Locate the cell with the specified text and output its (X, Y) center coordinate. 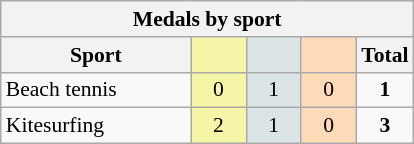
Sport (96, 55)
Kitesurfing (96, 126)
Medals by sport (208, 19)
3 (384, 126)
Total (384, 55)
2 (218, 126)
Beach tennis (96, 90)
